Find where the given text appears and provide that cell's center as [x, y] coordinate. 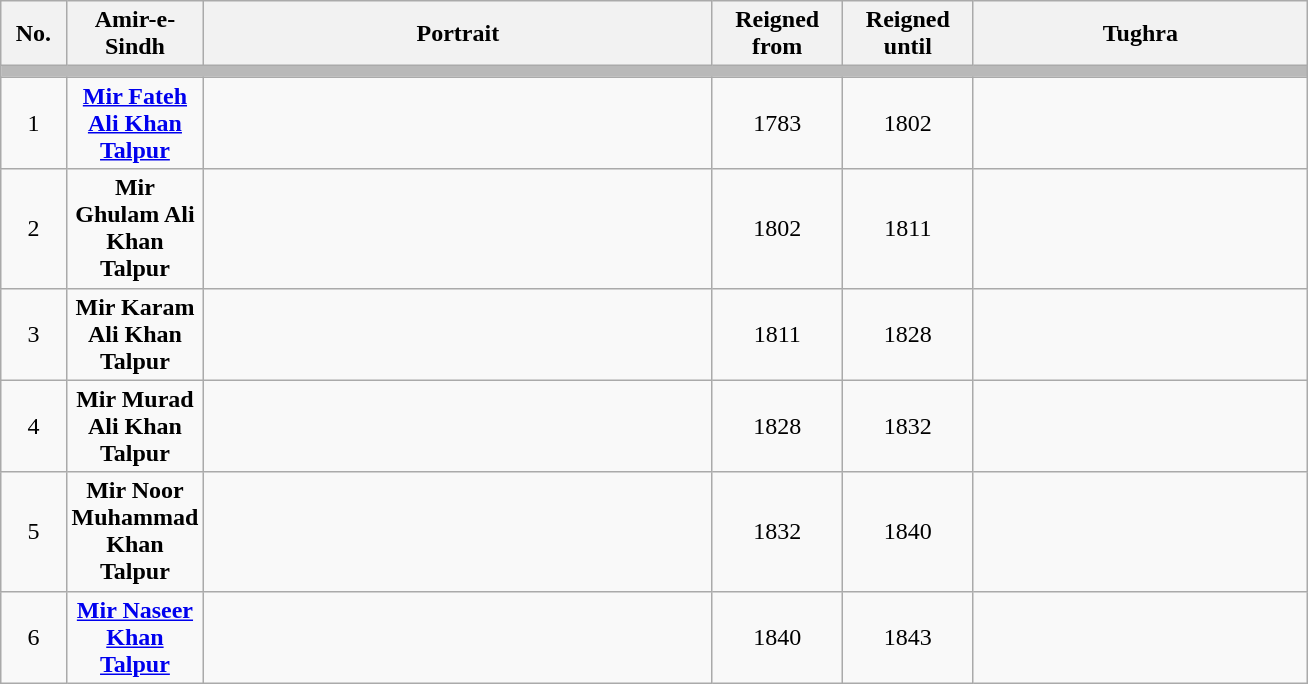
5 [34, 532]
Amir-e-Sindh [135, 34]
Mir Karam Ali Khan Talpur [135, 334]
1783 [778, 123]
4 [34, 426]
No. [34, 34]
2 [34, 228]
Mir Fateh Ali Khan Talpur [135, 123]
Portrait [458, 34]
1843 [908, 637]
1 [34, 123]
Tughra [1140, 34]
Mir Ghulam Ali Khan Talpur [135, 228]
6 [34, 637]
Reigned until [908, 34]
Mir Noor Muhammad Khan Talpur [135, 532]
Mir Naseer Khan Talpur [135, 637]
3 [34, 334]
Reigned from [778, 34]
Mir Murad Ali Khan Talpur [135, 426]
